For the text-containing cell, return its midpoint in [X, Y] coordinate format. 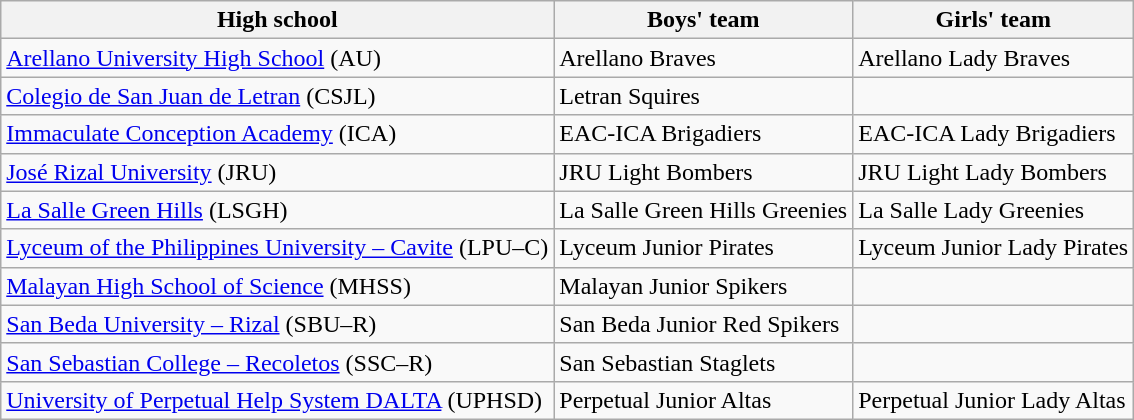
San Sebastian College – Recoletos (SSC–R) [278, 362]
Lyceum Junior Lady Pirates [994, 248]
High school [278, 20]
La Salle Green Hills Greenies [704, 210]
University of Perpetual Help System DALTA (UPHSD) [278, 400]
Immaculate Conception Academy (ICA) [278, 134]
Arellano Lady Braves [994, 58]
La Salle Green Hills (LSGH) [278, 210]
Arellano University High School (AU) [278, 58]
La Salle Lady Greenies [994, 210]
San Beda Junior Red Spikers [704, 324]
Perpetual Junior Altas [704, 400]
José Rizal University (JRU) [278, 172]
Arellano Braves [704, 58]
JRU Light Lady Bombers [994, 172]
Lyceum of the Philippines University – Cavite (LPU–C) [278, 248]
Lyceum Junior Pirates [704, 248]
Malayan Junior Spikers [704, 286]
Boys' team [704, 20]
Letran Squires [704, 96]
JRU Light Bombers [704, 172]
Girls' team [994, 20]
EAC-ICA Brigadiers [704, 134]
Perpetual Junior Lady Altas [994, 400]
San Sebastian Staglets [704, 362]
EAC-ICA Lady Brigadiers [994, 134]
Malayan High School of Science (MHSS) [278, 286]
San Beda University – Rizal (SBU–R) [278, 324]
Colegio de San Juan de Letran (CSJL) [278, 96]
